Return the (X, Y) coordinate for the center point of the cell that contains the specified text.  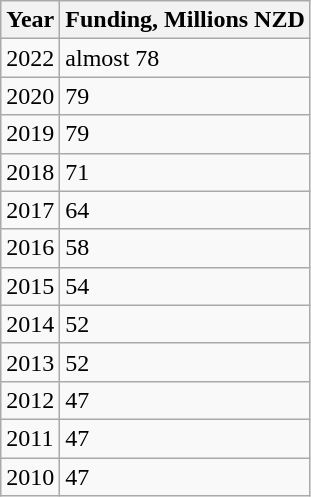
almost 78 (185, 58)
2020 (30, 96)
2022 (30, 58)
2019 (30, 134)
2017 (30, 210)
2016 (30, 248)
2011 (30, 438)
2010 (30, 477)
64 (185, 210)
Year (30, 20)
2013 (30, 362)
58 (185, 248)
2014 (30, 324)
2015 (30, 286)
71 (185, 172)
54 (185, 286)
2012 (30, 400)
Funding, Millions NZD (185, 20)
2018 (30, 172)
